Extract the (x, y) coordinate from the center of the cell holding the provided text.  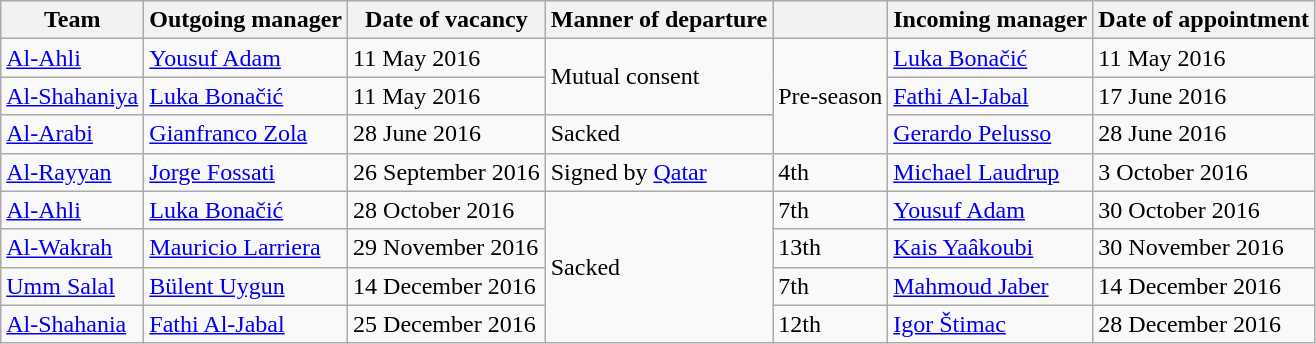
Mutual consent (658, 77)
30 November 2016 (1204, 248)
Al-Wakrah (72, 248)
13th (830, 248)
Igor Štimac (990, 324)
3 October 2016 (1204, 172)
Bülent Uygun (246, 286)
26 September 2016 (447, 172)
Al-Shahaniya (72, 96)
Mahmoud Jaber (990, 286)
29 November 2016 (447, 248)
Jorge Fossati (246, 172)
Date of vacancy (447, 20)
4th (830, 172)
Mauricio Larriera (246, 248)
Team (72, 20)
Date of appointment (1204, 20)
12th (830, 324)
25 December 2016 (447, 324)
28 October 2016 (447, 210)
Signed by Qatar (658, 172)
Michael Laudrup (990, 172)
Manner of departure (658, 20)
Incoming manager (990, 20)
30 October 2016 (1204, 210)
Gianfranco Zola (246, 134)
Al-Rayyan (72, 172)
Pre-season (830, 96)
Kais Yaâkoubi (990, 248)
28 December 2016 (1204, 324)
17 June 2016 (1204, 96)
Al-Shahania (72, 324)
Al-Arabi (72, 134)
Gerardo Pelusso (990, 134)
Umm Salal (72, 286)
Outgoing manager (246, 20)
